Extract the (X, Y) coordinate from the center of the cell holding the provided text.  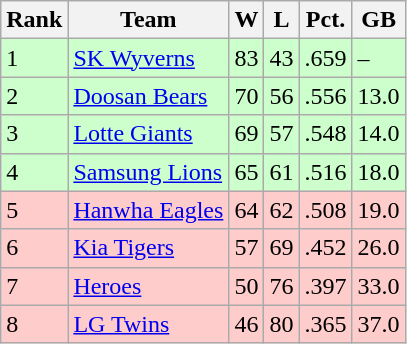
Samsung Lions (148, 172)
Hanwha Eagles (148, 210)
6 (34, 248)
65 (246, 172)
Heroes (148, 286)
5 (34, 210)
3 (34, 134)
83 (246, 58)
50 (246, 286)
W (246, 20)
.659 (326, 58)
61 (282, 172)
26.0 (378, 248)
64 (246, 210)
.516 (326, 172)
– (378, 58)
7 (34, 286)
.556 (326, 96)
33.0 (378, 286)
13.0 (378, 96)
37.0 (378, 324)
62 (282, 210)
.508 (326, 210)
4 (34, 172)
46 (246, 324)
.397 (326, 286)
14.0 (378, 134)
80 (282, 324)
Rank (34, 20)
GB (378, 20)
.548 (326, 134)
1 (34, 58)
L (282, 20)
43 (282, 58)
19.0 (378, 210)
70 (246, 96)
18.0 (378, 172)
Doosan Bears (148, 96)
2 (34, 96)
.452 (326, 248)
56 (282, 96)
76 (282, 286)
Kia Tigers (148, 248)
Pct. (326, 20)
Team (148, 20)
.365 (326, 324)
8 (34, 324)
Lotte Giants (148, 134)
SK Wyverns (148, 58)
LG Twins (148, 324)
